Return the (x, y) coordinate for the center point of the cell that contains the specified text.  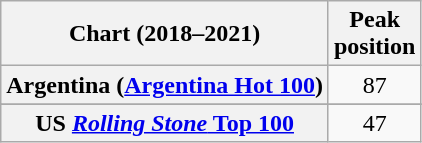
Argentina (Argentina Hot 100) (165, 85)
Chart (2018–2021) (165, 34)
US Rolling Stone Top 100 (165, 123)
47 (374, 123)
Peakposition (374, 34)
87 (374, 85)
